Output the [x, y] coordinate of the center of the cell containing the given text.  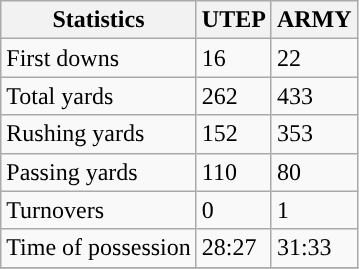
Total yards [99, 96]
152 [234, 134]
First downs [99, 58]
0 [234, 210]
1 [314, 210]
31:33 [314, 248]
28:27 [234, 248]
80 [314, 172]
433 [314, 96]
Rushing yards [99, 134]
Time of possession [99, 248]
22 [314, 58]
110 [234, 172]
Passing yards [99, 172]
ARMY [314, 20]
Statistics [99, 20]
262 [234, 96]
16 [234, 58]
UTEP [234, 20]
353 [314, 134]
Turnovers [99, 210]
